Return [x, y] of the center of cell containing provided text 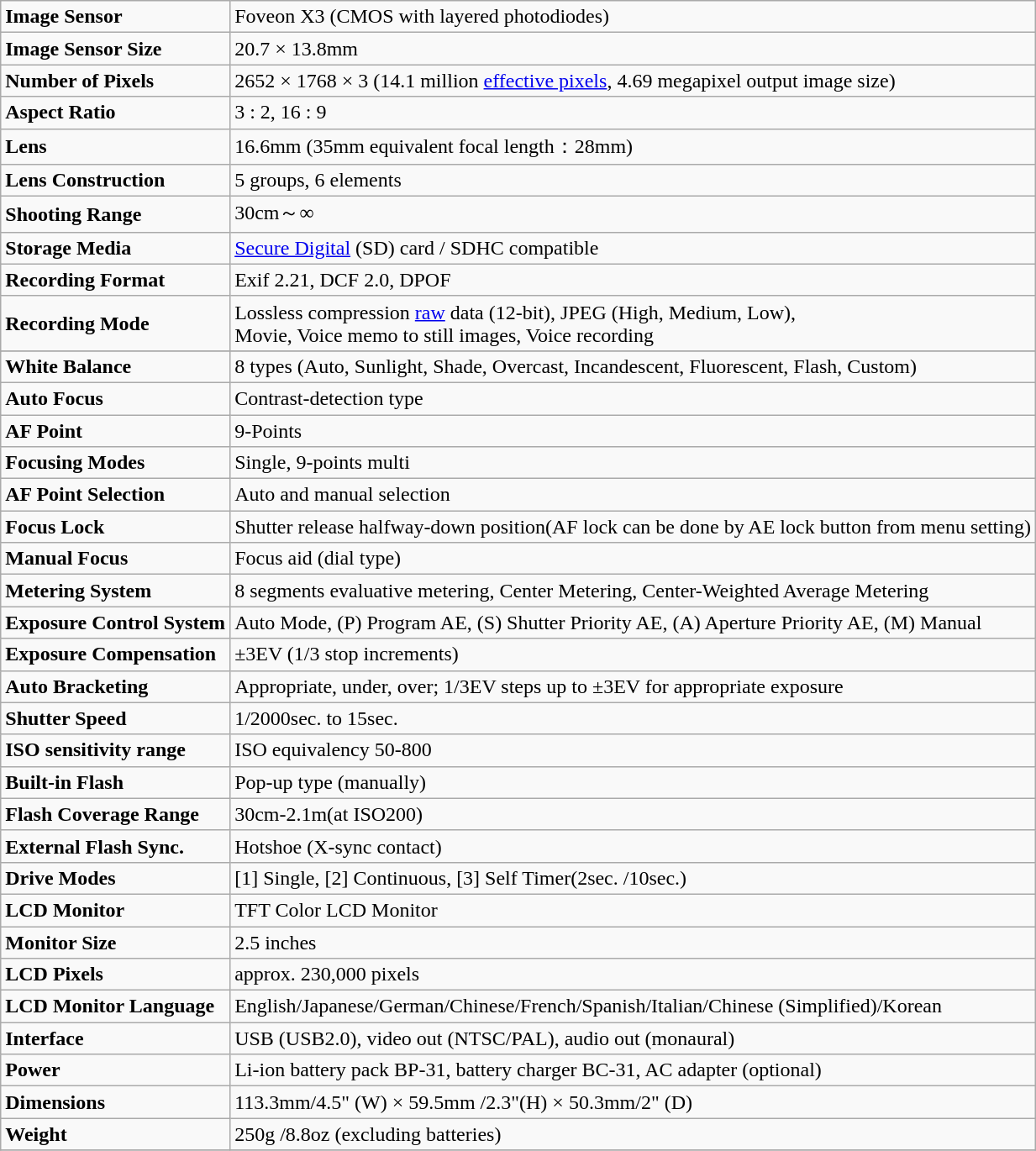
Single, 9-points multi [634, 463]
Auto Focus [116, 398]
250g /8.8oz (excluding batteries) [634, 1134]
Built-in Flash [116, 782]
Image Sensor [116, 17]
16.6mm (35mm equivalent focal length：28mm) [634, 146]
1/2000sec. to 15sec. [634, 718]
ISO sensitivity range [116, 750]
Auto Mode, (P) Program AE, (S) Shutter Priority AE, (A) Aperture Priority AE, (M) Manual [634, 623]
113.3mm/4.5" (W) × 59.5mm /2.3"(H) × 50.3mm/2" (D) [634, 1102]
ISO equivalency 50-800 [634, 750]
LCD Monitor Language [116, 1006]
Interface [116, 1038]
Metering System [116, 591]
5 groups, 6 elements [634, 181]
Focus aid (dial type) [634, 559]
Li-ion battery pack BP-31, battery charger BC-31, AC adapter (optional) [634, 1070]
Image Sensor Size [116, 49]
Exif 2.21, DCF 2.0, DPOF [634, 280]
USB (USB2.0), video out (NTSC/PAL), audio out (monaural) [634, 1038]
Lossless compression raw data (12-bit), JPEG (High, Medium, Low),Movie, Voice memo to still images, Voice recording [634, 323]
AF Point [116, 431]
[1] Single, [2] Continuous, [3] Self Timer(2sec. /10sec.) [634, 878]
Exposure Compensation [116, 654]
External Flash Sync. [116, 846]
30cm～∞ [634, 215]
Drive Modes [116, 878]
White Balance [116, 366]
Shutter Speed [116, 718]
±3EV (1/3 stop increments) [634, 654]
Dimensions [116, 1102]
Monitor Size [116, 942]
Secure Digital (SD) card / SDHC compatible [634, 248]
Storage Media [116, 248]
20.7 × 13.8mm [634, 49]
English/Japanese/German/Chinese/French/Spanish/Italian/Chinese (Simplified)/Korean [634, 1006]
Pop-up type (manually) [634, 782]
approx. 230,000 pixels [634, 975]
Focus Lock [116, 527]
LCD Monitor [116, 910]
Aspect Ratio [116, 113]
Lens Construction [116, 181]
Auto and manual selection [634, 495]
Appropriate, under, over; 1/3EV steps up to ±3EV for appropriate exposure [634, 686]
Auto Bracketing [116, 686]
Number of Pixels [116, 81]
Recording Mode [116, 323]
Manual Focus [116, 559]
Power [116, 1070]
8 types (Auto, Sunlight, Shade, Overcast, Incandescent, Fluorescent, Flash, Custom) [634, 366]
Lens [116, 146]
2652 × 1768 × 3 (14.1 million effective pixels, 4.69 megapixel output image size) [634, 81]
Focusing Modes [116, 463]
AF Point Selection [116, 495]
Foveon X3 (CMOS with layered photodiodes) [634, 17]
Contrast-detection type [634, 398]
Weight [116, 1134]
9-Points [634, 431]
LCD Pixels [116, 975]
Exposure Control System [116, 623]
Shooting Range [116, 215]
8 segments evaluative metering, Center Metering, Center-Weighted Average Metering [634, 591]
2.5 inches [634, 942]
30cm-2.1m(at ISO200) [634, 814]
Shutter release halfway-down position(AF lock can be done by AE lock button from menu setting) [634, 527]
3 : 2, 16 : 9 [634, 113]
Recording Format [116, 280]
Flash Coverage Range [116, 814]
Hotshoe (X-sync contact) [634, 846]
TFT Color LCD Monitor [634, 910]
